Search for the cell housing the specified text and yield its [X, Y] center coordinate. 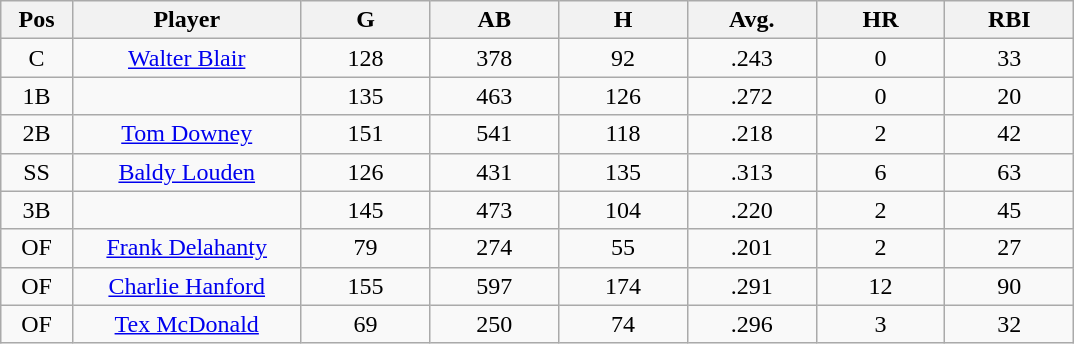
.243 [752, 58]
250 [494, 324]
27 [1010, 248]
90 [1010, 286]
Tex McDonald [186, 324]
33 [1010, 58]
Tom Downey [186, 134]
G [366, 20]
RBI [1010, 20]
20 [1010, 96]
AB [494, 20]
.201 [752, 248]
45 [1010, 210]
H [624, 20]
Pos [37, 20]
SS [37, 172]
74 [624, 324]
473 [494, 210]
32 [1010, 324]
378 [494, 58]
.272 [752, 96]
.218 [752, 134]
63 [1010, 172]
Frank Delahanty [186, 248]
.296 [752, 324]
145 [366, 210]
174 [624, 286]
Walter Blair [186, 58]
C [37, 58]
155 [366, 286]
597 [494, 286]
HR [880, 20]
463 [494, 96]
92 [624, 58]
431 [494, 172]
.313 [752, 172]
274 [494, 248]
Player [186, 20]
Avg. [752, 20]
3 [880, 324]
42 [1010, 134]
55 [624, 248]
6 [880, 172]
79 [366, 248]
.291 [752, 286]
12 [880, 286]
Baldy Louden [186, 172]
.220 [752, 210]
151 [366, 134]
1B [37, 96]
69 [366, 324]
104 [624, 210]
Charlie Hanford [186, 286]
3B [37, 210]
541 [494, 134]
128 [366, 58]
2B [37, 134]
118 [624, 134]
